Extract the [x, y] coordinate from the center of the cell holding the provided text.  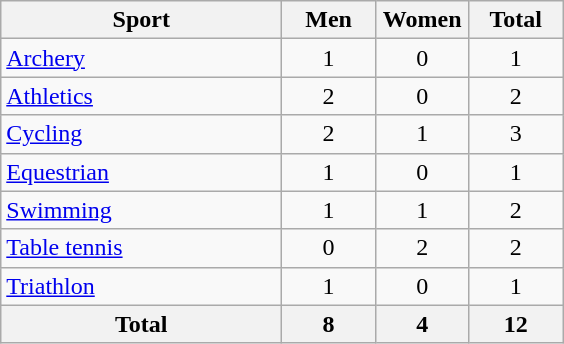
12 [516, 324]
Table tennis [142, 248]
8 [329, 324]
Athletics [142, 96]
Triathlon [142, 286]
Archery [142, 58]
Men [329, 20]
Cycling [142, 134]
3 [516, 134]
4 [422, 324]
Swimming [142, 210]
Equestrian [142, 172]
Sport [142, 20]
Women [422, 20]
